From the cell containing the given text, extract its center point as [X, Y] coordinate. 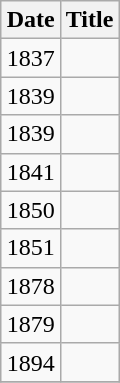
1837 [30, 58]
1878 [30, 286]
1851 [30, 248]
Date [30, 20]
1841 [30, 172]
1879 [30, 324]
1894 [30, 362]
Title [90, 20]
1850 [30, 210]
